Return [x, y] of the center of cell containing provided text 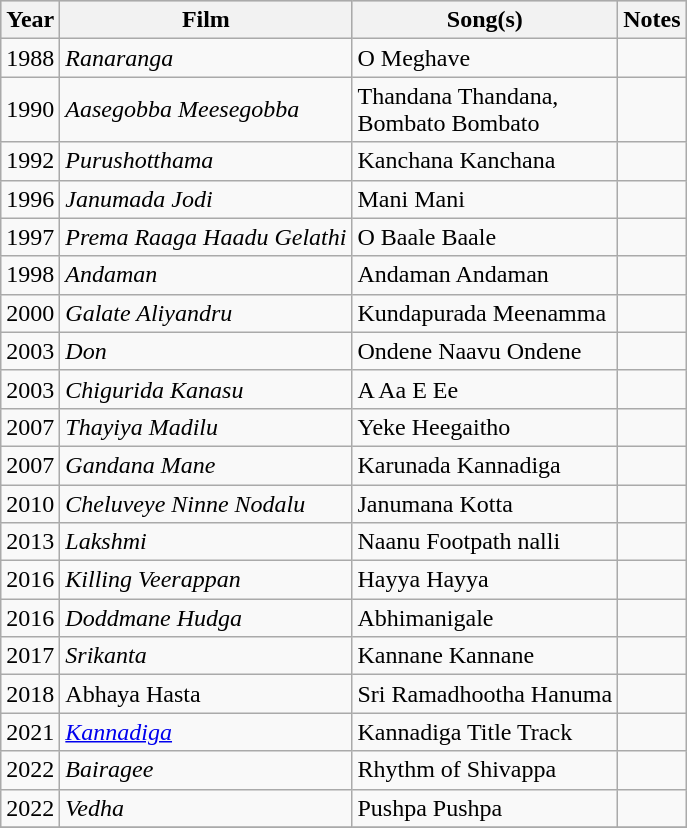
2017 [30, 656]
Srikanta [206, 656]
Cheluveye Ninne Nodalu [206, 503]
Prema Raaga Haadu Gelathi [206, 237]
Chigurida Kanasu [206, 389]
1998 [30, 275]
Vedha [206, 808]
Gandana Mane [206, 465]
Thandana Thandana,Bombato Bombato [485, 110]
1996 [30, 199]
Film [206, 20]
Rhythm of Shivappa [485, 770]
Bairagee [206, 770]
2021 [30, 732]
Kannane Kannane [485, 656]
2010 [30, 503]
Thayiya Madilu [206, 427]
Galate Aliyandru [206, 313]
Don [206, 351]
Karunada Kannadiga [485, 465]
Ranaranga [206, 58]
Pushpa Pushpa [485, 808]
1988 [30, 58]
1990 [30, 110]
1992 [30, 161]
2013 [30, 542]
O Baale Baale [485, 237]
Doddmane Hudga [206, 618]
Abhimanigale [485, 618]
Aasegobba Meesegobba [206, 110]
1997 [30, 237]
Killing Veerappan [206, 580]
Notes [652, 20]
Hayya Hayya [485, 580]
Lakshmi [206, 542]
Naanu Footpath nalli [485, 542]
Abhaya Hasta [206, 694]
Mani Mani [485, 199]
Yeke Heegaitho [485, 427]
2018 [30, 694]
Purushotthama [206, 161]
Year [30, 20]
Sri Ramadhootha Hanuma [485, 694]
Andaman Andaman [485, 275]
Andaman [206, 275]
Song(s) [485, 20]
A Aa E Ee [485, 389]
Ondene Naavu Ondene [485, 351]
Janumada Jodi [206, 199]
Janumana Kotta [485, 503]
O Meghave [485, 58]
2000 [30, 313]
Kanchana Kanchana [485, 161]
Kannadiga [206, 732]
Kundapurada Meenamma [485, 313]
Kannadiga Title Track [485, 732]
